From the cell containing the given text, extract its center point as [X, Y] coordinate. 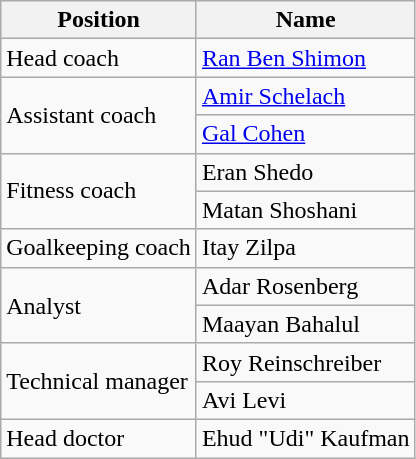
Itay Zilpa [306, 248]
Name [306, 20]
Ehud "Udi" Kaufman [306, 438]
Technical manager [99, 381]
Assistant coach [99, 115]
Fitness coach [99, 191]
Roy Reinschreiber [306, 362]
Maayan Bahalul [306, 324]
Head coach [99, 58]
Ran Ben Shimon [306, 58]
Head doctor [99, 438]
Eran Shedo [306, 172]
Goalkeeping coach [99, 248]
Gal Cohen [306, 134]
Matan Shoshani [306, 210]
Avi Levi [306, 400]
Adar Rosenberg [306, 286]
Amir Schelach [306, 96]
Position [99, 20]
Analyst [99, 305]
